Find where the given text appears and provide that cell's center as [x, y] coordinate. 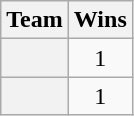
Team [35, 20]
Wins [100, 20]
